Determine the [x, y] coordinate at the center of the cell enclosing the given text.  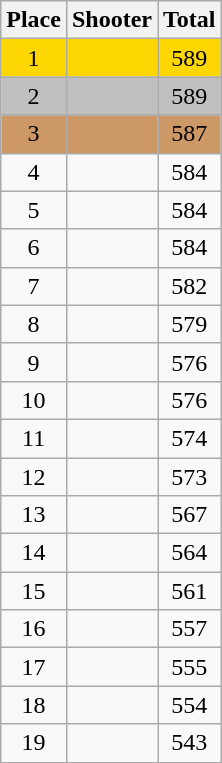
579 [190, 324]
Total [190, 20]
5 [34, 210]
2 [34, 96]
3 [34, 134]
567 [190, 515]
Place [34, 20]
18 [34, 705]
543 [190, 743]
4 [34, 172]
573 [190, 477]
554 [190, 705]
13 [34, 515]
17 [34, 667]
7 [34, 286]
557 [190, 629]
9 [34, 362]
11 [34, 438]
582 [190, 286]
14 [34, 553]
574 [190, 438]
561 [190, 591]
16 [34, 629]
564 [190, 553]
8 [34, 324]
587 [190, 134]
12 [34, 477]
10 [34, 400]
19 [34, 743]
555 [190, 667]
1 [34, 58]
Shooter [112, 20]
6 [34, 248]
15 [34, 591]
